Output the (x, y) coordinate of the center of the cell containing the given text.  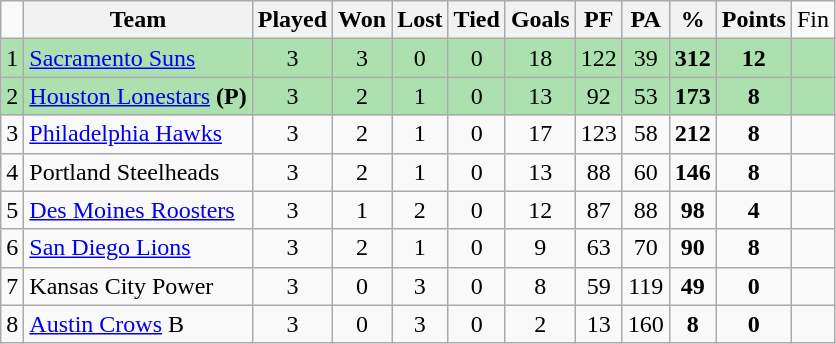
87 (598, 210)
Points (754, 20)
Fin (812, 20)
% (692, 20)
Portland Steelheads (138, 172)
63 (598, 248)
123 (598, 134)
90 (692, 248)
Won (362, 20)
60 (646, 172)
Played (292, 20)
7 (12, 286)
160 (646, 324)
312 (692, 58)
Austin Crows B (138, 324)
173 (692, 96)
53 (646, 96)
92 (598, 96)
PF (598, 20)
18 (540, 58)
70 (646, 248)
59 (598, 286)
6 (12, 248)
9 (540, 248)
Houston Lonestars (P) (138, 96)
Sacramento Suns (138, 58)
PA (646, 20)
58 (646, 134)
98 (692, 210)
17 (540, 134)
San Diego Lions (138, 248)
Team (138, 20)
122 (598, 58)
Philadelphia Hawks (138, 134)
146 (692, 172)
Lost (420, 20)
5 (12, 210)
212 (692, 134)
39 (646, 58)
Tied (476, 20)
49 (692, 286)
Kansas City Power (138, 286)
Des Moines Roosters (138, 210)
Goals (540, 20)
119 (646, 286)
